Find where the given text appears and provide that cell's center as [x, y] coordinate. 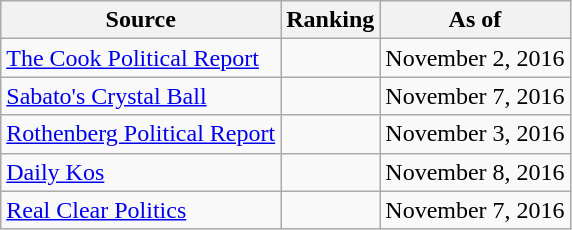
As of [475, 20]
November 2, 2016 [475, 58]
Daily Kos [141, 172]
Ranking [330, 20]
November 8, 2016 [475, 172]
Rothenberg Political Report [141, 134]
The Cook Political Report [141, 58]
November 3, 2016 [475, 134]
Sabato's Crystal Ball [141, 96]
Real Clear Politics [141, 210]
Source [141, 20]
